Capture the cell that displays the provided text and extract its [x, y] central coordinate. 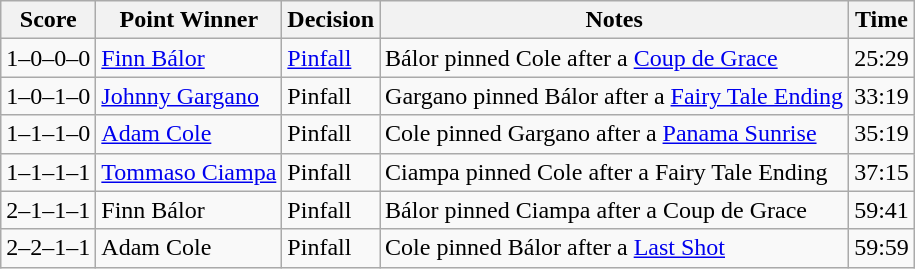
Score [48, 20]
2–2–1–1 [48, 248]
33:19 [882, 96]
1–0–1–0 [48, 96]
37:15 [882, 172]
35:19 [882, 134]
59:41 [882, 210]
1–1–1–1 [48, 172]
1–0–0–0 [48, 58]
Ciampa pinned Cole after a Fairy Tale Ending [614, 172]
Cole pinned Gargano after a Panama Sunrise [614, 134]
59:59 [882, 248]
Johnny Gargano [189, 96]
2–1–1–1 [48, 210]
Decision [331, 20]
Cole pinned Bálor after a Last Shot [614, 248]
Point Winner [189, 20]
Notes [614, 20]
Bálor pinned Cole after a Coup de Grace [614, 58]
Bálor pinned Ciampa after a Coup de Grace [614, 210]
Gargano pinned Bálor after a Fairy Tale Ending [614, 96]
Tommaso Ciampa [189, 172]
25:29 [882, 58]
1–1–1–0 [48, 134]
Time [882, 20]
